Locate the cell with the specified text and output its (X, Y) center coordinate. 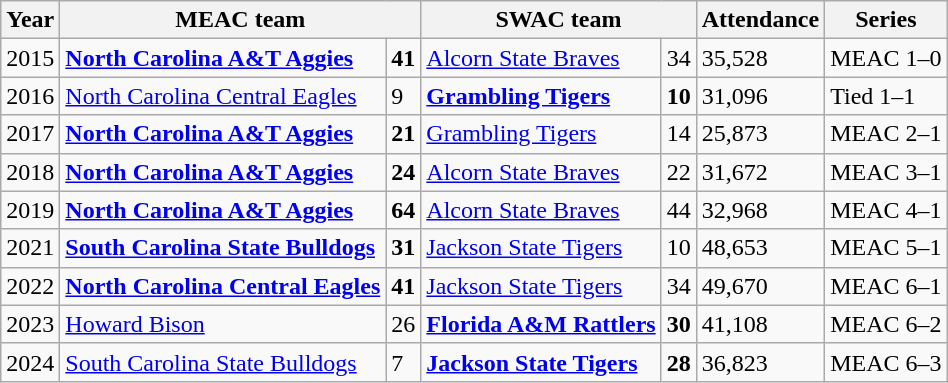
35,528 (760, 58)
31,672 (760, 172)
64 (404, 210)
7 (404, 362)
22 (678, 172)
2016 (30, 96)
28 (678, 362)
31 (404, 248)
Tied 1–1 (886, 96)
24 (404, 172)
9 (404, 96)
21 (404, 134)
14 (678, 134)
44 (678, 210)
MEAC 6–3 (886, 362)
2023 (30, 324)
2019 (30, 210)
2017 (30, 134)
MEAC team (240, 20)
MEAC 1–0 (886, 58)
Series (886, 20)
48,653 (760, 248)
41,108 (760, 324)
30 (678, 324)
2018 (30, 172)
2024 (30, 362)
26 (404, 324)
MEAC 6–2 (886, 324)
32,968 (760, 210)
2015 (30, 58)
31,096 (760, 96)
SWAC team (558, 20)
49,670 (760, 286)
MEAC 5–1 (886, 248)
Florida A&M Rattlers (541, 324)
MEAC 2–1 (886, 134)
2022 (30, 286)
Howard Bison (223, 324)
MEAC 3–1 (886, 172)
MEAC 6–1 (886, 286)
36,823 (760, 362)
Attendance (760, 20)
MEAC 4–1 (886, 210)
2021 (30, 248)
25,873 (760, 134)
Year (30, 20)
